Find where the given text appears and provide that cell's center as (X, Y) coordinate. 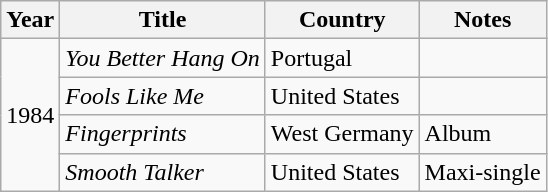
Year (30, 20)
Fools Like Me (163, 96)
Maxi-single (482, 172)
Title (163, 20)
Country (342, 20)
Portugal (342, 58)
Fingerprints (163, 134)
West Germany (342, 134)
Smooth Talker (163, 172)
You Better Hang On (163, 58)
Notes (482, 20)
Album (482, 134)
1984 (30, 115)
